Determine the [x, y] coordinate at the center of the cell enclosing the given text.  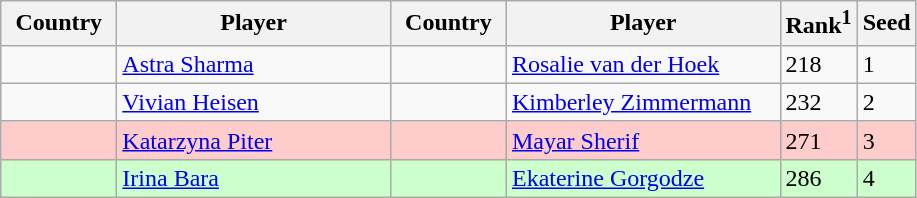
Katarzyna Piter [254, 140]
Astra Sharma [254, 64]
Irina Bara [254, 178]
Rank1 [818, 24]
232 [818, 102]
Ekaterine Gorgodze [643, 178]
218 [818, 64]
Vivian Heisen [254, 102]
4 [886, 178]
Rosalie van der Hoek [643, 64]
Kimberley Zimmermann [643, 102]
2 [886, 102]
Seed [886, 24]
Mayar Sherif [643, 140]
271 [818, 140]
1 [886, 64]
3 [886, 140]
286 [818, 178]
